Provide the [x, y] coordinate of the cell's center where the given text is located.  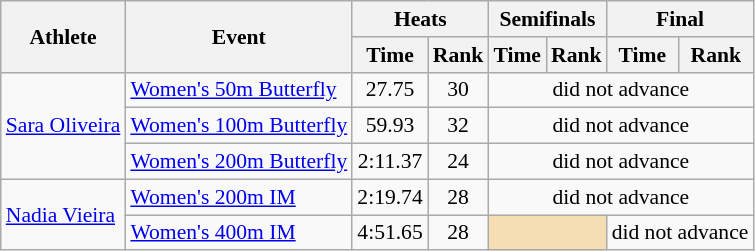
Semifinals [547, 19]
59.93 [390, 126]
Women's 100m Butterfly [238, 126]
24 [458, 162]
Final [680, 19]
Event [238, 36]
Women's 400m IM [238, 233]
2:19.74 [390, 197]
Women's 50m Butterfly [238, 90]
Athlete [64, 36]
2:11.37 [390, 162]
Heats [420, 19]
30 [458, 90]
Women's 200m IM [238, 197]
32 [458, 126]
Nadia Vieira [64, 214]
4:51.65 [390, 233]
Women's 200m Butterfly [238, 162]
27.75 [390, 90]
Sara Oliveira [64, 126]
